Return the (X, Y) coordinate for the center point of the cell that contains the specified text.  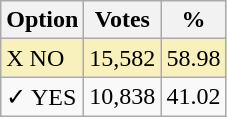
% (194, 20)
41.02 (194, 97)
X NO (42, 58)
15,582 (122, 58)
58.98 (194, 58)
✓ YES (42, 97)
Option (42, 20)
10,838 (122, 97)
Votes (122, 20)
